Return the (X, Y) coordinate for the center point of the cell that contains the specified text.  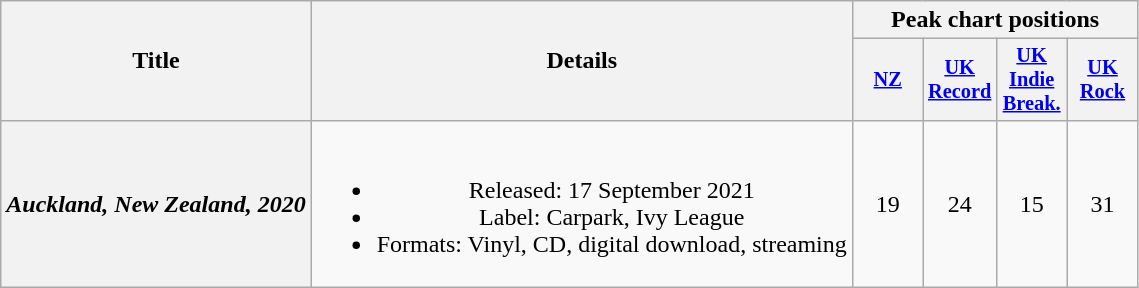
NZ (888, 80)
Auckland, New Zealand, 2020 (156, 204)
24 (960, 204)
UKIndieBreak. (1032, 80)
Peak chart positions (995, 20)
UKRock (1102, 80)
Details (582, 61)
31 (1102, 204)
Title (156, 61)
Released: 17 September 2021Label: Carpark, Ivy LeagueFormats: Vinyl, CD, digital download, streaming (582, 204)
UKRecord (960, 80)
15 (1032, 204)
19 (888, 204)
